Pinpoint the cell where the given text exists, returning its (X, Y) midpoint coordinate. 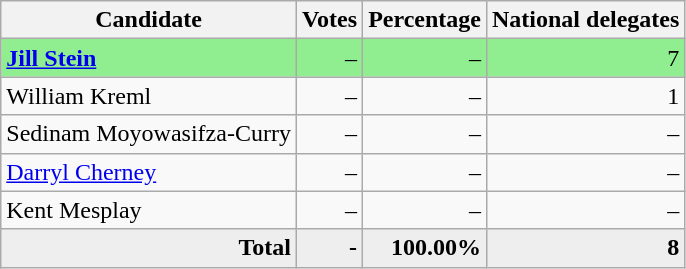
Sedinam Moyowasifza-Curry (149, 134)
7 (585, 58)
8 (585, 248)
- (329, 248)
William Kreml (149, 96)
Kent Mesplay (149, 210)
Percentage (425, 20)
Darryl Cherney (149, 172)
Candidate (149, 20)
Votes (329, 20)
Total (149, 248)
1 (585, 96)
Jill Stein (149, 58)
100.00% (425, 248)
National delegates (585, 20)
